Extract the (x, y) coordinate from the center of the cell holding the provided text.  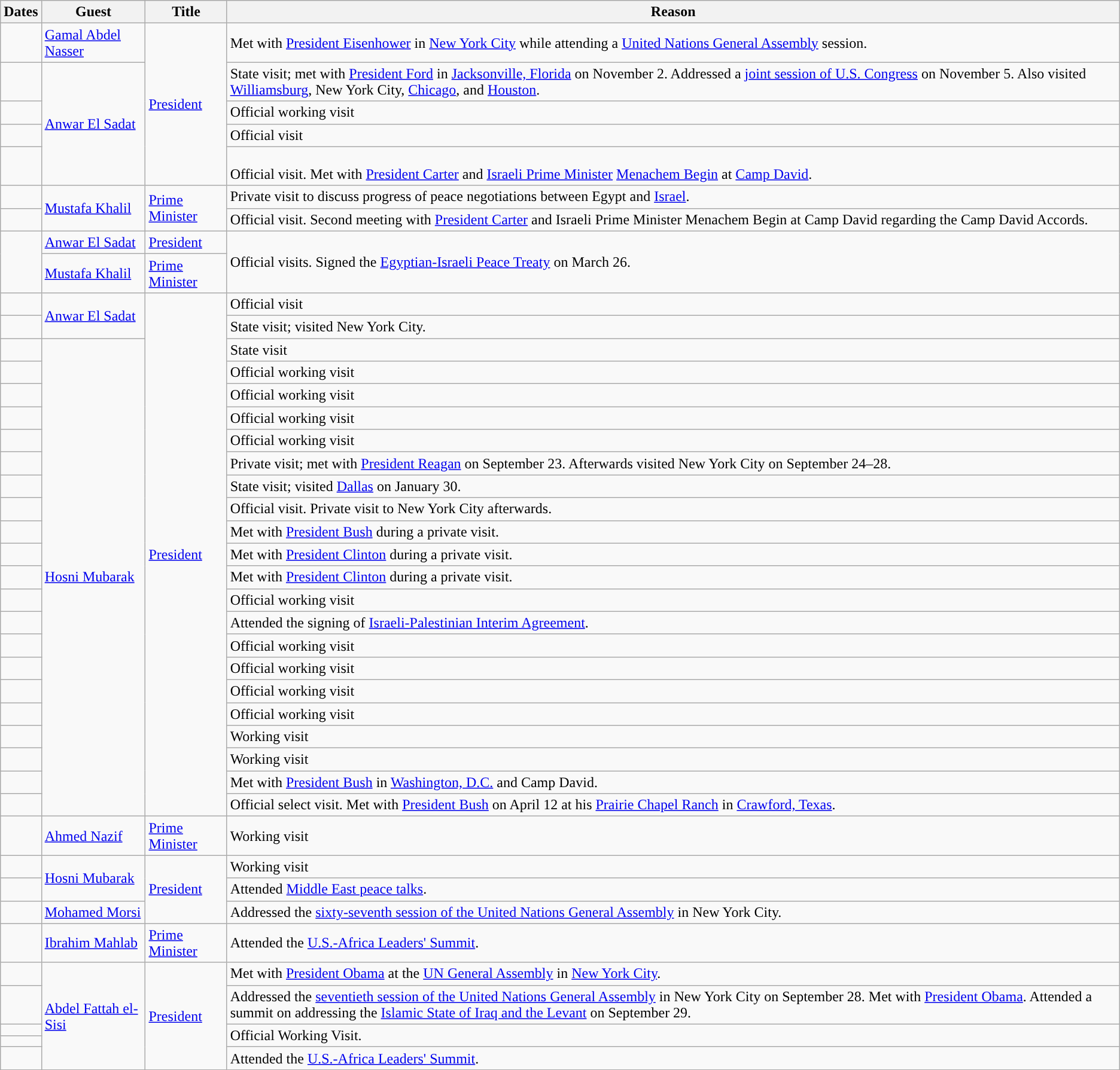
Official visits. Signed the Egyptian-Israeli Peace Treaty on March 26. (673, 262)
Addressed the sixty-seventh session of the United Nations General Assembly in New York City. (673, 912)
Private visit to discuss progress of peace negotiations between Egypt and Israel. (673, 197)
Mohamed Morsi (93, 912)
Gamal Abdel Nasser (93, 43)
Attended Middle East peace talks. (673, 889)
State visit (673, 350)
Attended the signing of Israeli-Palestinian Interim Agreement. (673, 623)
Official Working Visit. (673, 1035)
Met with President Bush during a private visit. (673, 532)
Title (186, 12)
Met with President Eisenhower in New York City while attending a United Nations General Assembly session. (673, 43)
Abdel Fattah el-Sisi (93, 1016)
Reason (673, 12)
Dates (21, 12)
Official visit. Private visit to New York City afterwards. (673, 509)
Met with President Bush in Washington, D.C. and Camp David. (673, 782)
Official visit. Met with President Carter and Israeli Prime Minister Menachem Begin at Camp David. (673, 166)
State visit; visited New York City. (673, 327)
Official visit. Second meeting with President Carter and Israeli Prime Minister Menachem Begin at Camp David regarding the Camp David Accords. (673, 220)
Guest (93, 12)
Private visit; met with President Reagan on September 23. Afterwards visited New York City on September 24–28. (673, 464)
Ibrahim Mahlab (93, 943)
Official select visit. Met with President Bush on April 12 at his Prairie Chapel Ranch in Crawford, Texas. (673, 805)
State visit; visited Dallas on January 30. (673, 486)
Met with President Obama at the UN General Assembly in New York City. (673, 974)
Ahmed Nazif (93, 836)
